Detect which cell encompasses the target text, then output its [x, y] center coordinate. 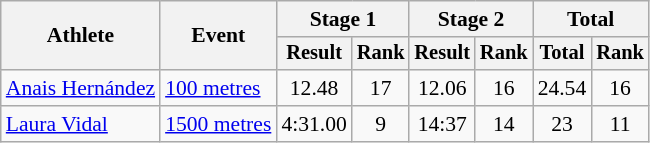
4:31.00 [314, 124]
Event [218, 36]
14 [504, 124]
Stage 1 [342, 19]
100 metres [218, 88]
9 [381, 124]
11 [620, 124]
17 [381, 88]
12.48 [314, 88]
12.06 [442, 88]
14:37 [442, 124]
Anais Hernández [80, 88]
1500 metres [218, 124]
23 [562, 124]
24.54 [562, 88]
Laura Vidal [80, 124]
Athlete [80, 36]
Stage 2 [470, 19]
